Identify which cell holds the provided text, then report its [x, y] central coordinate. 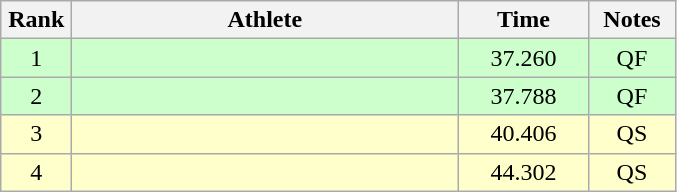
37.260 [524, 58]
Athlete [265, 20]
Notes [632, 20]
3 [36, 134]
Time [524, 20]
2 [36, 96]
37.788 [524, 96]
Rank [36, 20]
40.406 [524, 134]
4 [36, 172]
1 [36, 58]
44.302 [524, 172]
